Locate the cell with the specified text and output its [X, Y] center coordinate. 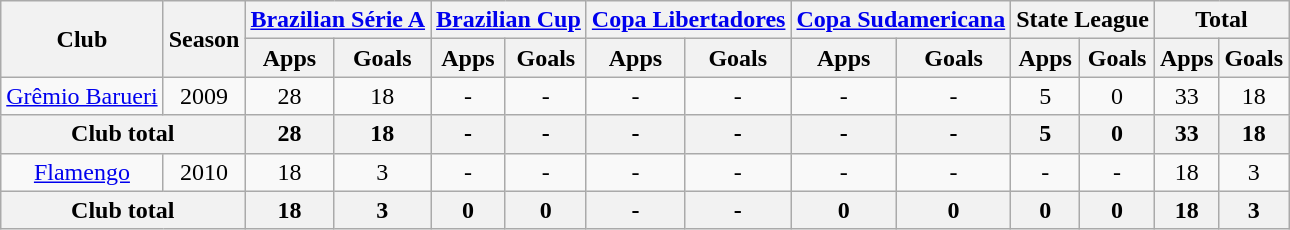
Copa Sudamericana [901, 20]
Brazilian Cup [509, 20]
Flamengo [82, 172]
Copa Libertadores [688, 20]
State League [1083, 20]
Total [1221, 20]
2010 [204, 172]
2009 [204, 96]
Club [82, 39]
Season [204, 39]
Grêmio Barueri [82, 96]
Brazilian Série A [338, 20]
